Identify which cell holds the provided text, then report its [x, y] central coordinate. 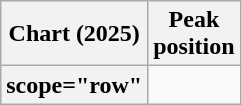
Peakposition [194, 34]
scope="row" [74, 85]
Chart (2025) [74, 34]
